From the cell containing the given text, extract its center point as (X, Y) coordinate. 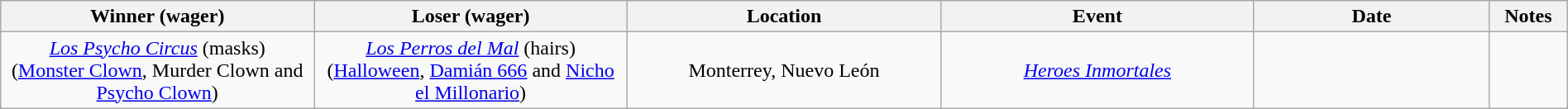
Notes (1528, 17)
Los Perros del Mal (hairs)(Halloween, Damián 666 and Nicho el Millonario) (471, 70)
Location (784, 17)
Monterrey, Nuevo León (784, 70)
Heroes Inmortales (1097, 70)
Winner (wager) (157, 17)
Event (1097, 17)
Loser (wager) (471, 17)
Date (1371, 17)
Los Psycho Circus (masks)(Monster Clown, Murder Clown and Psycho Clown) (157, 70)
